Detect which cell encompasses the target text, then output its (x, y) center coordinate. 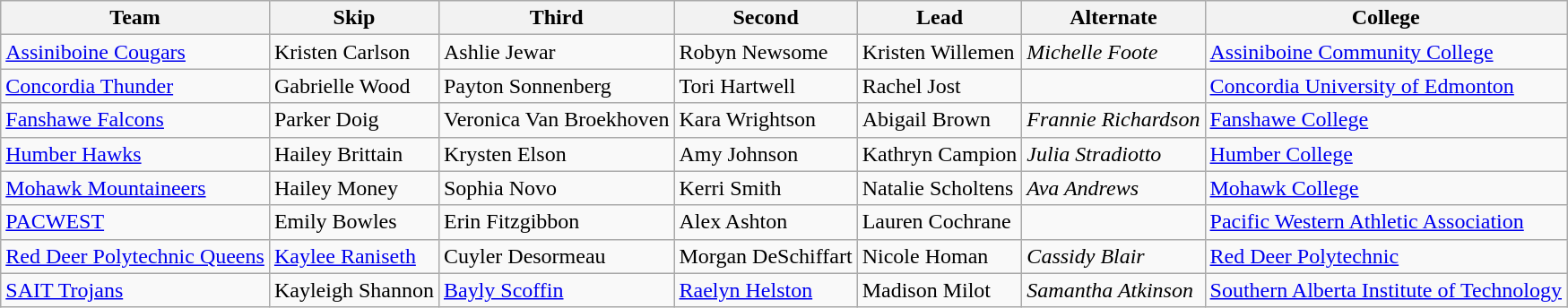
Lead (940, 18)
Frannie Richardson (1113, 120)
Humber Hawks (135, 154)
Gabrielle Wood (353, 86)
Parker Doig (353, 120)
Robyn Newsome (766, 52)
Payton Sonnenberg (556, 86)
Southern Alberta Institute of Technology (1386, 290)
Samantha Atkinson (1113, 290)
Fanshawe College (1386, 120)
Amy Johnson (766, 154)
Cassidy Blair (1113, 256)
Madison Milot (940, 290)
Kerri Smith (766, 188)
Concordia Thunder (135, 86)
Mohawk College (1386, 188)
Mohawk Mountaineers (135, 188)
Hailey Brittain (353, 154)
Michelle Foote (1113, 52)
Ava Andrews (1113, 188)
Second (766, 18)
Krysten Elson (556, 154)
College (1386, 18)
Red Deer Polytechnic (1386, 256)
Veronica Van Broekhoven (556, 120)
Erin Fitzgibbon (556, 222)
Pacific Western Athletic Association (1386, 222)
Abigail Brown (940, 120)
Red Deer Polytechnic Queens (135, 256)
Assiniboine Community College (1386, 52)
Julia Stradiotto (1113, 154)
Hailey Money (353, 188)
Kathryn Campion (940, 154)
Team (135, 18)
Emily Bowles (353, 222)
Kayleigh Shannon (353, 290)
Concordia University of Edmonton (1386, 86)
Alex Ashton (766, 222)
Sophia Novo (556, 188)
Morgan DeSchiffart (766, 256)
Fanshawe Falcons (135, 120)
Skip (353, 18)
Kristen Carlson (353, 52)
Cuyler Desormeau (556, 256)
Bayly Scoffin (556, 290)
Rachel Jost (940, 86)
Alternate (1113, 18)
Lauren Cochrane (940, 222)
Nicole Homan (940, 256)
Kristen Willemen (940, 52)
PACWEST (135, 222)
Natalie Scholtens (940, 188)
Tori Hartwell (766, 86)
Third (556, 18)
Ashlie Jewar (556, 52)
Humber College (1386, 154)
Raelyn Helston (766, 290)
Assiniboine Cougars (135, 52)
Kara Wrightson (766, 120)
Kaylee Raniseth (353, 256)
SAIT Trojans (135, 290)
